From the cell containing the given text, extract its center point as (X, Y) coordinate. 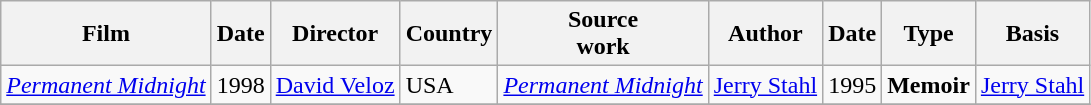
1995 (852, 85)
Author (765, 34)
Type (929, 34)
Memoir (929, 85)
Sourcework (603, 34)
Film (106, 34)
1998 (240, 85)
Basis (1032, 34)
David Veloz (335, 85)
Director (335, 34)
USA (449, 85)
Country (449, 34)
